Extract the [x, y] coordinate from the center of the cell holding the provided text.  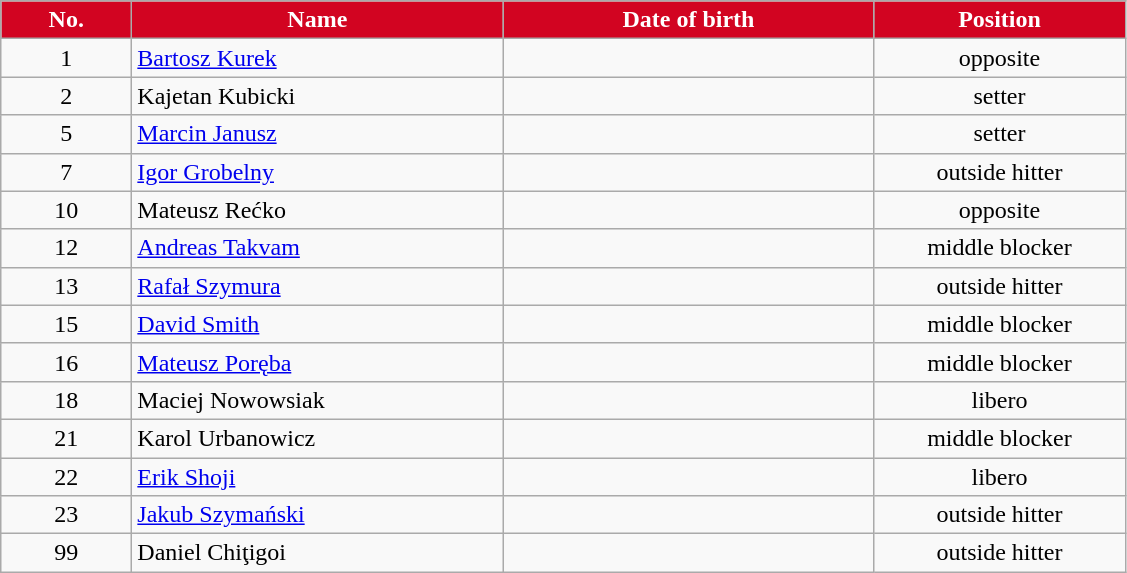
99 [66, 553]
Maciej Nowowsiak [318, 400]
Marcin Janusz [318, 134]
23 [66, 515]
Name [318, 20]
12 [66, 248]
21 [66, 438]
18 [66, 400]
Kajetan Kubicki [318, 96]
Bartosz Kurek [318, 58]
Jakub Szymański [318, 515]
Erik Shoji [318, 477]
Daniel Chiţigoi [318, 553]
Rafał Szymura [318, 286]
22 [66, 477]
Andreas Takvam [318, 248]
Mateusz Poręba [318, 362]
5 [66, 134]
Karol Urbanowicz [318, 438]
13 [66, 286]
2 [66, 96]
No. [66, 20]
David Smith [318, 324]
10 [66, 210]
16 [66, 362]
Mateusz Rećko [318, 210]
Date of birth [688, 20]
7 [66, 172]
Position [1000, 20]
1 [66, 58]
Igor Grobelny [318, 172]
15 [66, 324]
